Detect which cell encompasses the target text, then output its [x, y] center coordinate. 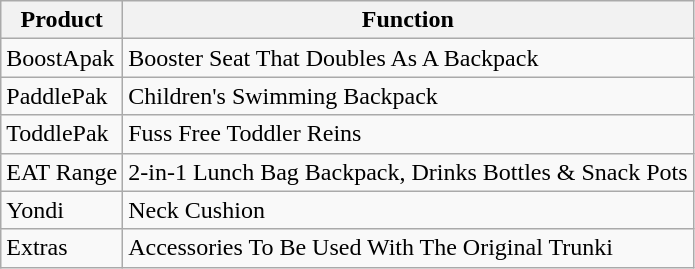
Product [62, 20]
Children's Swimming Backpack [408, 96]
PaddlePak [62, 96]
Function [408, 20]
Fuss Free Toddler Reins [408, 134]
Neck Cushion [408, 210]
ToddlePak [62, 134]
Extras [62, 248]
2-in-1 Lunch Bag Backpack, Drinks Bottles & Snack Pots [408, 172]
Accessories To Be Used With The Original Trunki [408, 248]
Booster Seat That Doubles As A Backpack [408, 58]
BoostApak [62, 58]
EAT Range [62, 172]
Yondi [62, 210]
